For the text-containing cell, return its midpoint in [x, y] coordinate format. 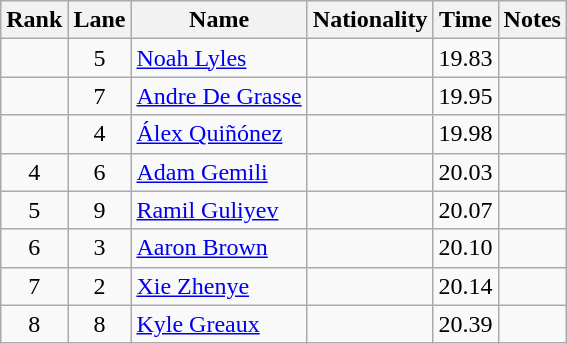
20.03 [466, 172]
Álex Quiñónez [219, 134]
Lane [100, 20]
19.98 [466, 134]
Andre De Grasse [219, 96]
Rank [34, 20]
Adam Gemili [219, 172]
20.10 [466, 248]
Nationality [370, 20]
Aaron Brown [219, 248]
Notes [532, 20]
Name [219, 20]
3 [100, 248]
Ramil Guliyev [219, 210]
Time [466, 20]
19.95 [466, 96]
Xie Zhenye [219, 286]
2 [100, 286]
19.83 [466, 58]
Kyle Greaux [219, 324]
20.07 [466, 210]
20.39 [466, 324]
9 [100, 210]
Noah Lyles [219, 58]
20.14 [466, 286]
